Provide the [x, y] coordinate of the cell's center where the given text is located.  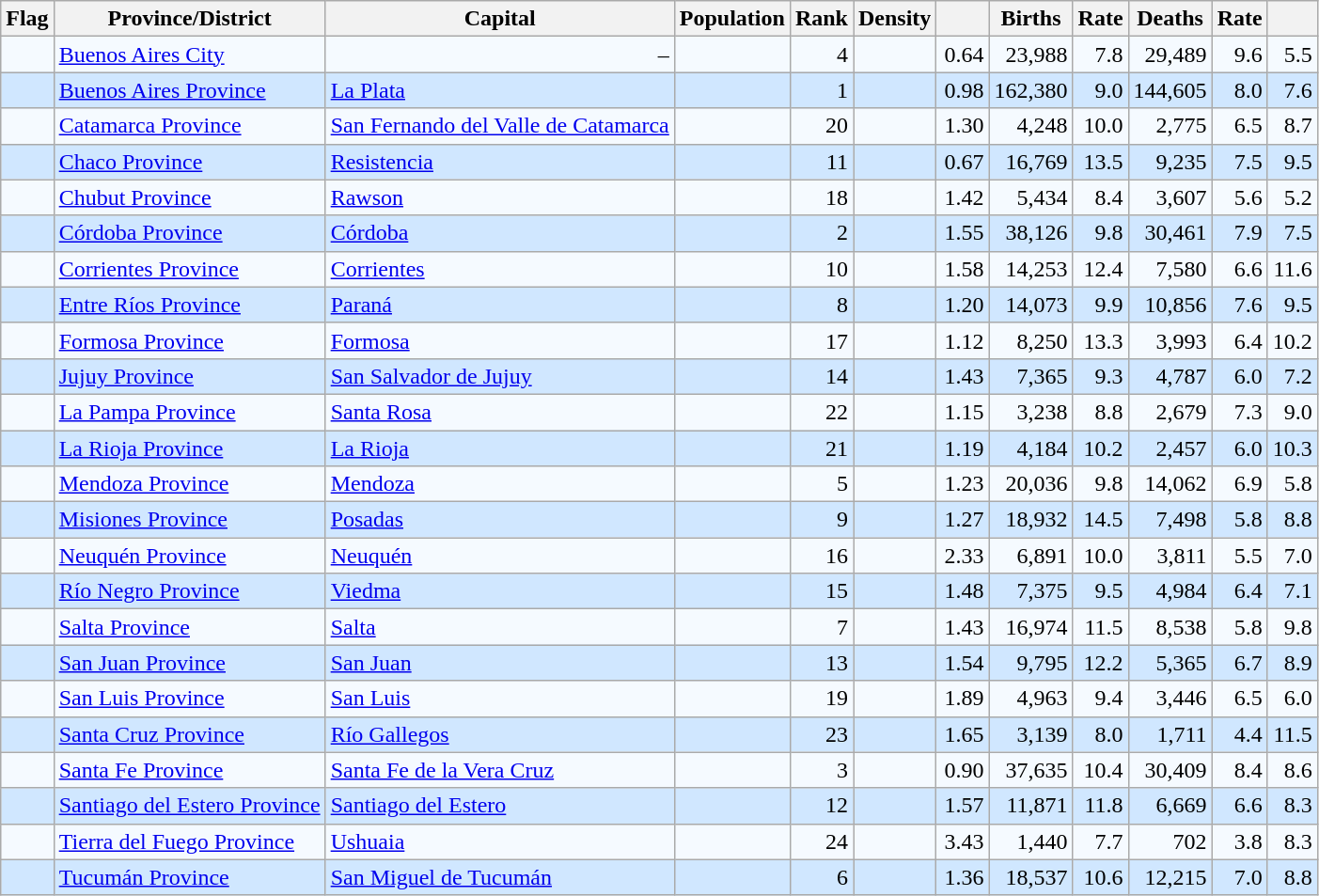
La Pampa Province [190, 412]
Births [1030, 19]
San Salvador de Jujuy [500, 376]
9.9 [1100, 305]
San Luis Province [190, 699]
Deaths [1170, 19]
0.64 [963, 55]
10 [822, 269]
Chubut Province [190, 197]
1.12 [963, 340]
23 [822, 734]
Formosa [500, 340]
Mendoza Province [190, 484]
6,891 [1030, 556]
22 [822, 412]
3,238 [1030, 412]
4.4 [1239, 734]
1.19 [963, 448]
Neuquén [500, 556]
12 [822, 806]
Tucumán Province [190, 877]
4 [822, 55]
Río Gallegos [500, 734]
1.15 [963, 412]
1.20 [963, 305]
1.57 [963, 806]
La Plata [500, 90]
9.6 [1239, 55]
4,984 [1170, 591]
13 [822, 663]
Ushuaia [500, 841]
18,932 [1030, 520]
7.3 [1239, 412]
12,215 [1170, 877]
5.6 [1239, 197]
14,062 [1170, 484]
Tierra del Fuego Province [190, 841]
1.65 [963, 734]
Mendoza [500, 484]
3.43 [963, 841]
Buenos Aires Province [190, 90]
13.3 [1100, 340]
San Juan Province [190, 663]
1.42 [963, 197]
San Luis [500, 699]
6.7 [1239, 663]
9.4 [1100, 699]
12.2 [1100, 663]
Resistencia [500, 162]
Rank [822, 19]
Corrientes [500, 269]
11.6 [1292, 269]
6.9 [1239, 484]
Corrientes Province [190, 269]
10,856 [1170, 305]
6 [822, 877]
13.5 [1100, 162]
7.2 [1292, 376]
Viedma [500, 591]
1.55 [963, 233]
Salta Province [190, 627]
702 [1170, 841]
Formosa Province [190, 340]
24 [822, 841]
4,787 [1170, 376]
11,871 [1030, 806]
5,365 [1170, 663]
16,974 [1030, 627]
Santiago del Estero Province [190, 806]
15 [822, 591]
8 [822, 305]
3,446 [1170, 699]
9,795 [1030, 663]
10.6 [1100, 877]
2,457 [1170, 448]
Catamarca Province [190, 126]
0.98 [963, 90]
Paraná [500, 305]
14,253 [1030, 269]
37,635 [1030, 770]
38,126 [1030, 233]
Río Negro Province [190, 591]
– [500, 55]
Santiago del Estero [500, 806]
144,605 [1170, 90]
5.2 [1292, 197]
9,235 [1170, 162]
7.1 [1292, 591]
19 [822, 699]
18,537 [1030, 877]
Misiones Province [190, 520]
1.23 [963, 484]
8.7 [1292, 126]
Santa Fe de la Vera Cruz [500, 770]
3,993 [1170, 340]
7 [822, 627]
14,073 [1030, 305]
2,679 [1170, 412]
4,248 [1030, 126]
8.6 [1292, 770]
Province/District [190, 19]
8,538 [1170, 627]
14 [822, 376]
1,711 [1170, 734]
Salta [500, 627]
18 [822, 197]
3,607 [1170, 197]
21 [822, 448]
Córdoba [500, 233]
17 [822, 340]
14.5 [1100, 520]
Rawson [500, 197]
1.30 [963, 126]
16,769 [1030, 162]
Flag [27, 19]
2 [822, 233]
1.54 [963, 663]
30,409 [1170, 770]
Jujuy Province [190, 376]
Population [731, 19]
30,461 [1170, 233]
16 [822, 556]
4,184 [1030, 448]
7,375 [1030, 591]
0.90 [963, 770]
La Rioja [500, 448]
1 [822, 90]
1,440 [1030, 841]
29,489 [1170, 55]
11.8 [1100, 806]
2.33 [963, 556]
1.36 [963, 877]
0.67 [963, 162]
12.4 [1100, 269]
20 [822, 126]
Posadas [500, 520]
San Juan [500, 663]
7.8 [1100, 55]
1.27 [963, 520]
7,498 [1170, 520]
Santa Rosa [500, 412]
10.3 [1292, 448]
162,380 [1030, 90]
11 [822, 162]
5,434 [1030, 197]
2,775 [1170, 126]
Santa Fe Province [190, 770]
3,811 [1170, 556]
Neuquén Province [190, 556]
9.3 [1100, 376]
7,365 [1030, 376]
La Rioja Province [190, 448]
7,580 [1170, 269]
7.9 [1239, 233]
Capital [500, 19]
10.4 [1100, 770]
23,988 [1030, 55]
4,963 [1030, 699]
Entre Ríos Province [190, 305]
Santa Cruz Province [190, 734]
1.89 [963, 699]
20,036 [1030, 484]
8.9 [1292, 663]
6,669 [1170, 806]
3.8 [1239, 841]
Córdoba Province [190, 233]
1.48 [963, 591]
3,139 [1030, 734]
7.7 [1100, 841]
5 [822, 484]
3 [822, 770]
San Fernando del Valle de Catamarca [500, 126]
Buenos Aires City [190, 55]
9 [822, 520]
Density [895, 19]
Chaco Province [190, 162]
1.58 [963, 269]
8,250 [1030, 340]
San Miguel de Tucumán [500, 877]
